Capture the cell that displays the provided text and extract its [X, Y] central coordinate. 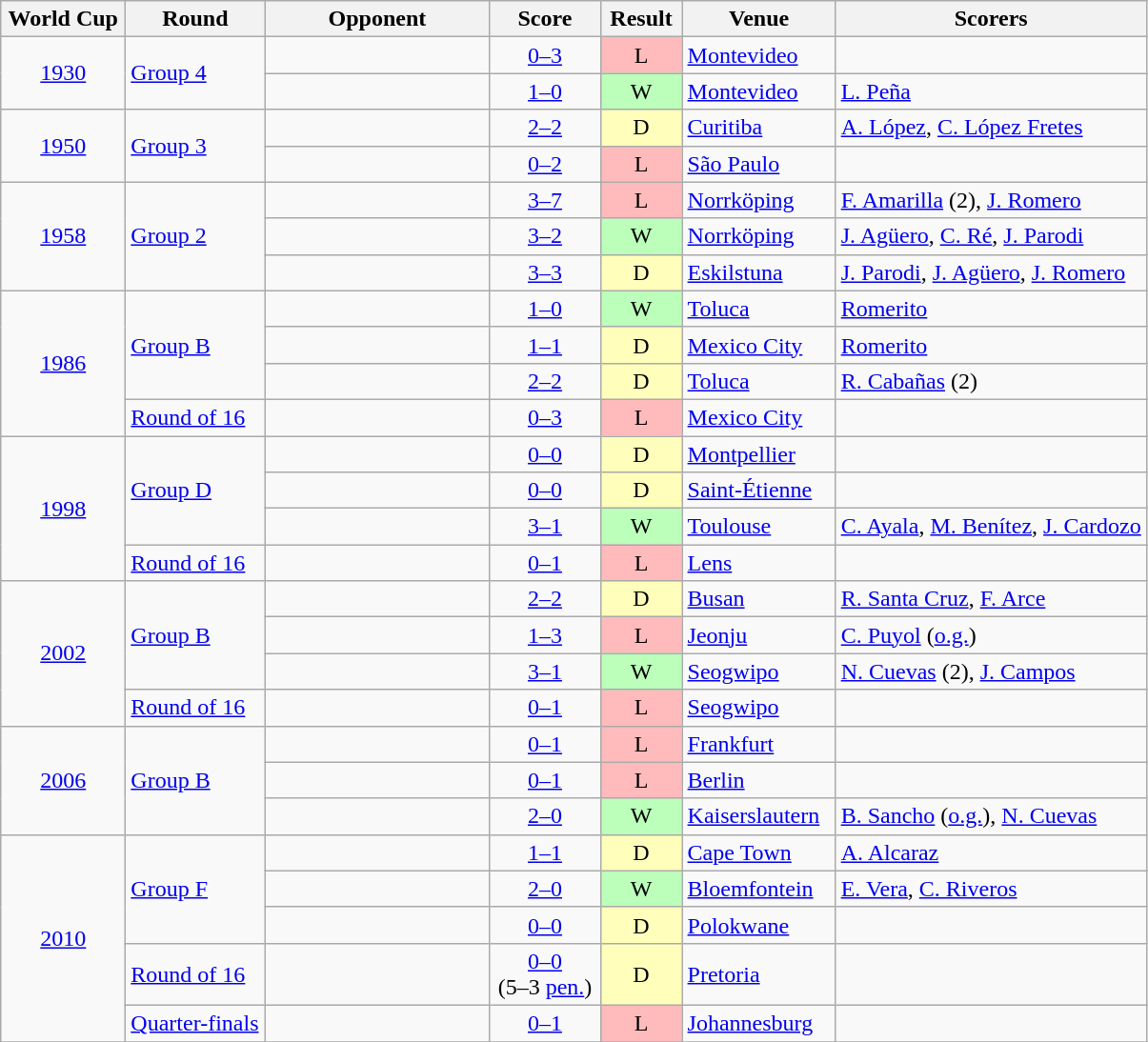
Toulouse [758, 527]
B. Sancho (o.g.), N. Cuevas [991, 816]
Group F [195, 889]
J. Agüero, C. Ré, J. Parodi [991, 236]
3–3 [545, 272]
Group D [195, 491]
1958 [63, 236]
3–7 [545, 200]
Saint-Étienne [758, 491]
Group 4 [195, 73]
São Paulo [758, 164]
2002 [63, 653]
Eskilstuna [758, 272]
J. Parodi, J. Agüero, J. Romero [991, 272]
3–2 [545, 236]
E. Vera, C. Riveros [991, 889]
2010 [63, 937]
Curitiba [758, 128]
Result [641, 19]
Polokwane [758, 925]
Pretoria [758, 973]
Group 3 [195, 146]
Score [545, 19]
A. Alcaraz [991, 852]
1998 [63, 509]
Quarter-finals [195, 1023]
Lens [758, 563]
0–2 [545, 164]
World Cup [63, 19]
1930 [63, 73]
L. Peña [991, 91]
2006 [63, 780]
1–3 [545, 635]
Round [195, 19]
Jeonju [758, 635]
C. Ayala, M. Benítez, J. Cardozo [991, 527]
Bloemfontein [758, 889]
1950 [63, 146]
A. López, C. López Fretes [991, 128]
1986 [63, 363]
Venue [758, 19]
Cape Town [758, 852]
Kaiserslautern [758, 816]
F. Amarilla (2), J. Romero [991, 200]
R. Cabañas (2) [991, 381]
0–0 (5–3 pen.) [545, 973]
Group 2 [195, 236]
Johannesburg [758, 1023]
Scorers [991, 19]
N. Cuevas (2), J. Campos [991, 671]
Opponent [377, 19]
C. Puyol (o.g.) [991, 635]
Frankfurt [758, 744]
R. Santa Cruz, F. Arce [991, 599]
Montpellier [758, 454]
Berlin [758, 780]
Busan [758, 599]
